Capture the cell that displays the provided text and extract its [X, Y] central coordinate. 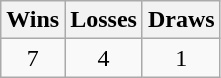
Losses [104, 20]
Wins [33, 20]
4 [104, 58]
1 [181, 58]
7 [33, 58]
Draws [181, 20]
